From the cell containing the given text, extract its center point as [x, y] coordinate. 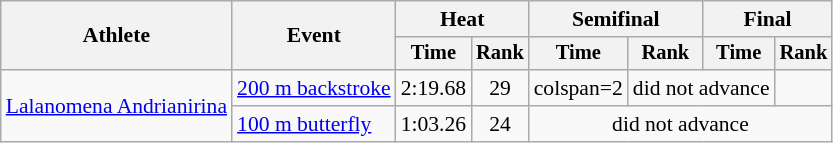
colspan=2 [578, 88]
200 m backstroke [314, 88]
Final [768, 19]
1:03.26 [434, 124]
Semifinal [616, 19]
2:19.68 [434, 88]
100 m butterfly [314, 124]
Athlete [116, 36]
24 [500, 124]
Lalanomena Andrianirina [116, 106]
Heat [462, 19]
29 [500, 88]
Event [314, 36]
